Capture the cell that displays the provided text and extract its [X, Y] central coordinate. 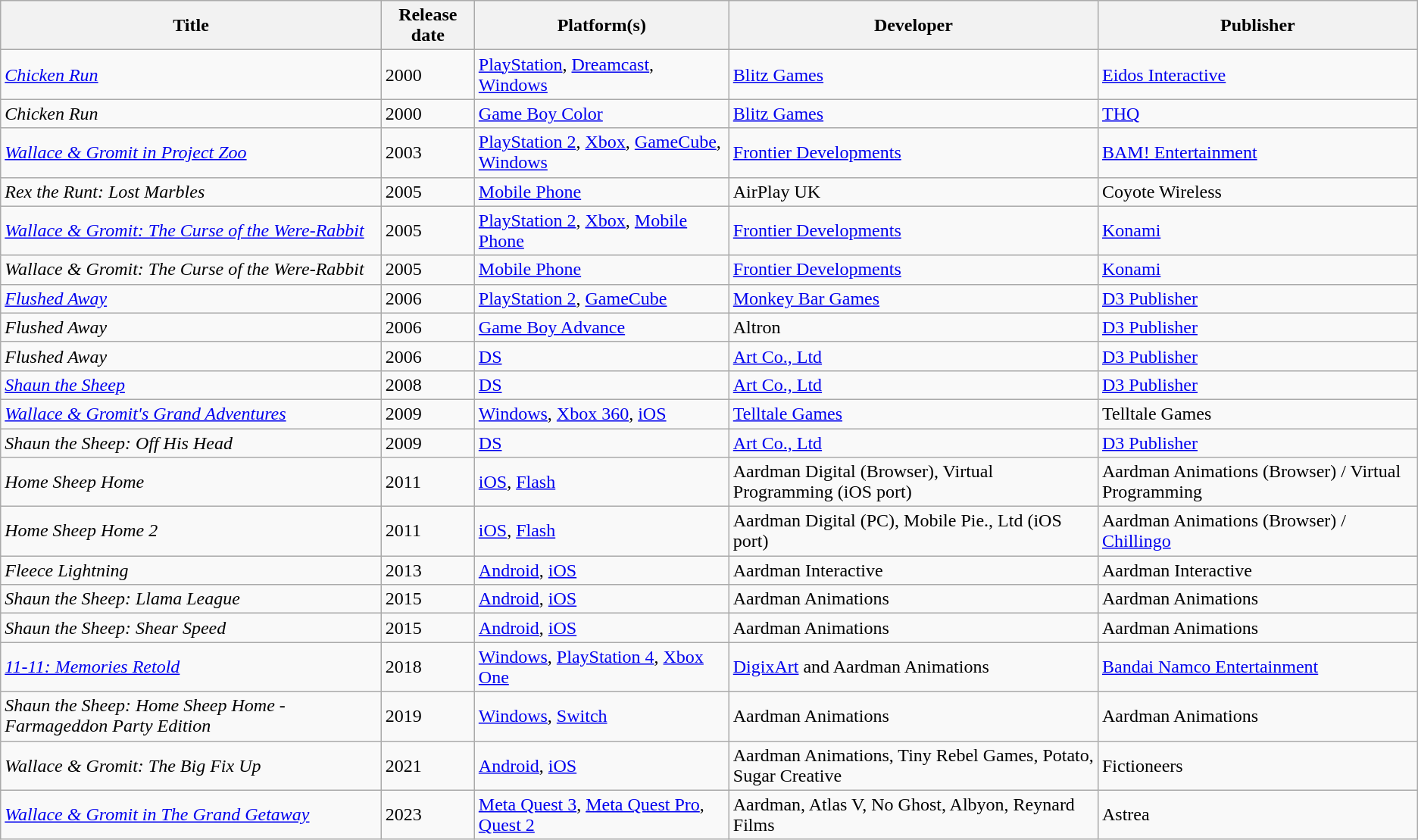
Bandai Namco Entertainment [1257, 667]
Wallace & Gromit in The Grand Getaway [191, 815]
Developer [914, 26]
Eidos Interactive [1257, 74]
Platform(s) [601, 26]
Home Sheep Home [191, 482]
AirPlay UK [914, 192]
2021 [427, 765]
Coyote Wireless [1257, 192]
Windows, PlayStation 4, Xbox One [601, 667]
Astrea [1257, 815]
2013 [427, 570]
Wallace & Gromit's Grand Adventures [191, 414]
Meta Quest 3, Meta Quest Pro, Quest 2 [601, 815]
Shaun the Sheep: Shear Speed [191, 628]
Game Boy Advance [601, 327]
Altron [914, 327]
BAM! Entertainment [1257, 153]
THQ [1257, 114]
Release date [427, 26]
Home Sheep Home 2 [191, 532]
Wallace & Gromit in Project Zoo [191, 153]
2008 [427, 385]
Shaun the Sheep [191, 385]
Title [191, 26]
Shaun the Sheep: Home Sheep Home - Farmageddon Party Edition [191, 717]
PlayStation 2, Xbox, Mobile Phone [601, 230]
Aardman Digital (Browser), Virtual Programming (iOS port) [914, 482]
PlayStation 2, GameCube [601, 298]
Rex the Runt: Lost Marbles [191, 192]
Aardman Animations (Browser) / Virtual Programming [1257, 482]
Game Boy Color [601, 114]
Shaun the Sheep: Off His Head [191, 443]
PlayStation 2, Xbox, GameCube, Windows [601, 153]
Fictioneers [1257, 765]
Aardman Animations, Tiny Rebel Games, Potato, Sugar Creative [914, 765]
2018 [427, 667]
2023 [427, 815]
Aardman Digital (PC), Mobile Pie., Ltd (iOS port) [914, 532]
Windows, Switch [601, 717]
Wallace & Gromit: The Big Fix Up [191, 765]
11-11: Memories Retold [191, 667]
Fleece Lightning [191, 570]
2019 [427, 717]
Aardman, Atlas V, No Ghost, Albyon, Reynard Films [914, 815]
Aardman Animations (Browser) / Chillingo [1257, 532]
PlayStation, Dreamcast, Windows [601, 74]
Shaun the Sheep: Llama League [191, 599]
Windows, Xbox 360, iOS [601, 414]
DigixArt and Aardman Animations [914, 667]
Monkey Bar Games [914, 298]
2003 [427, 153]
Publisher [1257, 26]
